Capture the cell that displays the provided text and extract its (X, Y) central coordinate. 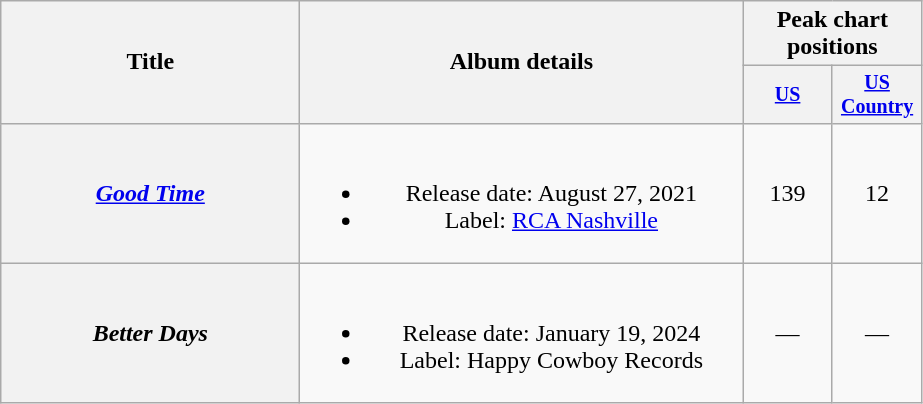
Peak chart positions (832, 34)
12 (876, 193)
Better Days (150, 333)
Good Time (150, 193)
US (788, 94)
139 (788, 193)
Album details (522, 62)
Release date: August 27, 2021Label: RCA Nashville (522, 193)
USCountry (876, 94)
Title (150, 62)
Release date: January 19, 2024Label: Happy Cowboy Records (522, 333)
